Return the (X, Y) coordinate for the center point of the cell that contains the specified text.  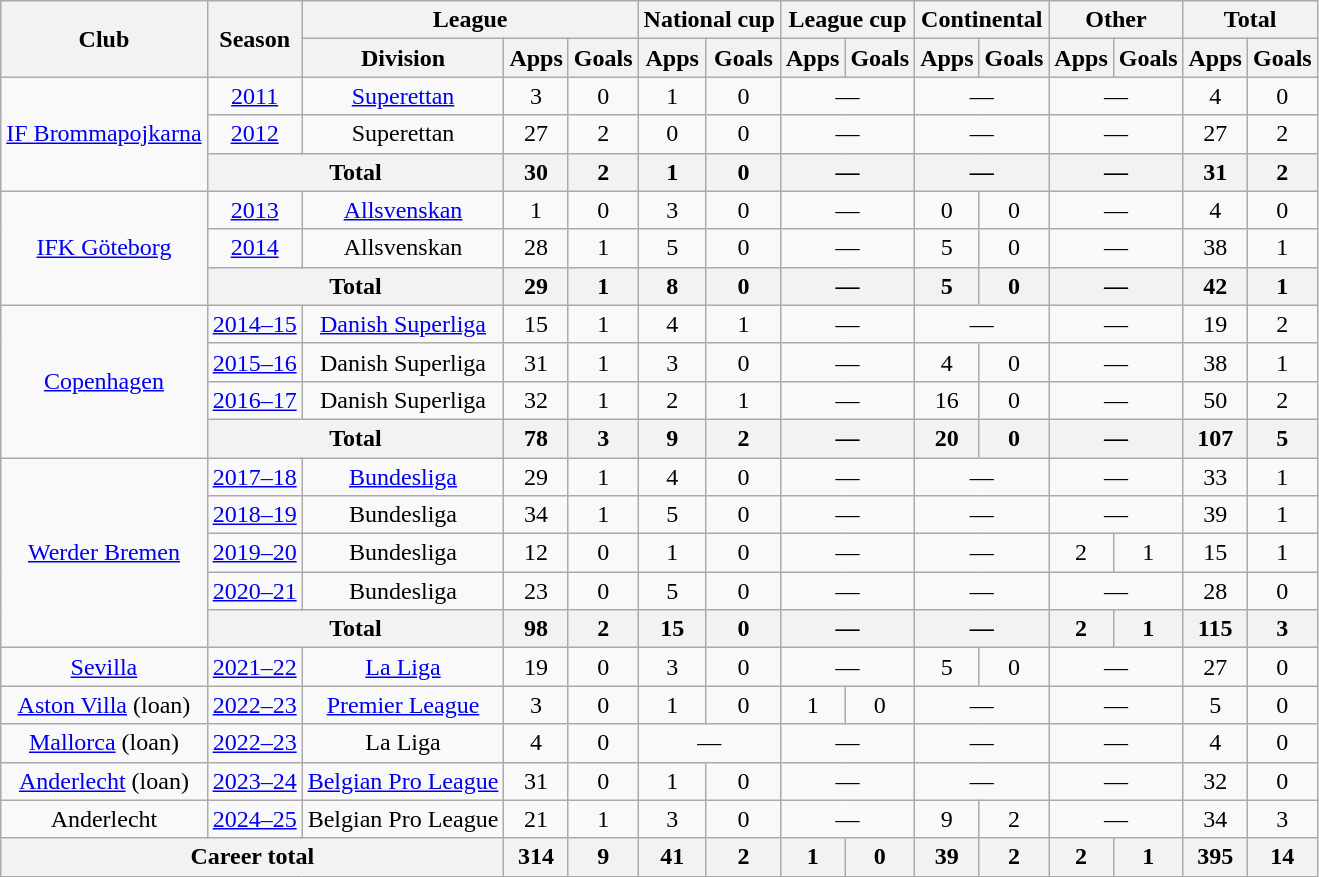
Mallorca (loan) (104, 743)
98 (536, 629)
Career total (252, 857)
Copenhagen (104, 381)
41 (672, 857)
16 (947, 400)
2015–16 (254, 362)
115 (1215, 629)
Werder Bremen (104, 553)
14 (1282, 857)
8 (672, 286)
78 (536, 438)
20 (947, 438)
2016–17 (254, 400)
Continental (982, 20)
2014 (254, 248)
IF Brommapojkarna (104, 134)
Sevilla (104, 667)
Other (1116, 20)
21 (536, 819)
2014–15 (254, 324)
30 (536, 172)
107 (1215, 438)
2023–24 (254, 781)
395 (1215, 857)
42 (1215, 286)
2021–22 (254, 667)
2019–20 (254, 553)
Anderlecht (104, 819)
2018–19 (254, 515)
2013 (254, 210)
Premier League (403, 705)
Anderlecht (loan) (104, 781)
314 (536, 857)
IFK Göteborg (104, 248)
League cup (847, 20)
12 (536, 553)
23 (536, 591)
League (470, 20)
Season (254, 39)
2017–18 (254, 477)
2012 (254, 134)
2020–21 (254, 591)
Aston Villa (loan) (104, 705)
Division (403, 58)
National cup (709, 20)
Club (104, 39)
33 (1215, 477)
2011 (254, 96)
50 (1215, 400)
2024–25 (254, 819)
